Identify which cell holds the provided text, then report its (x, y) central coordinate. 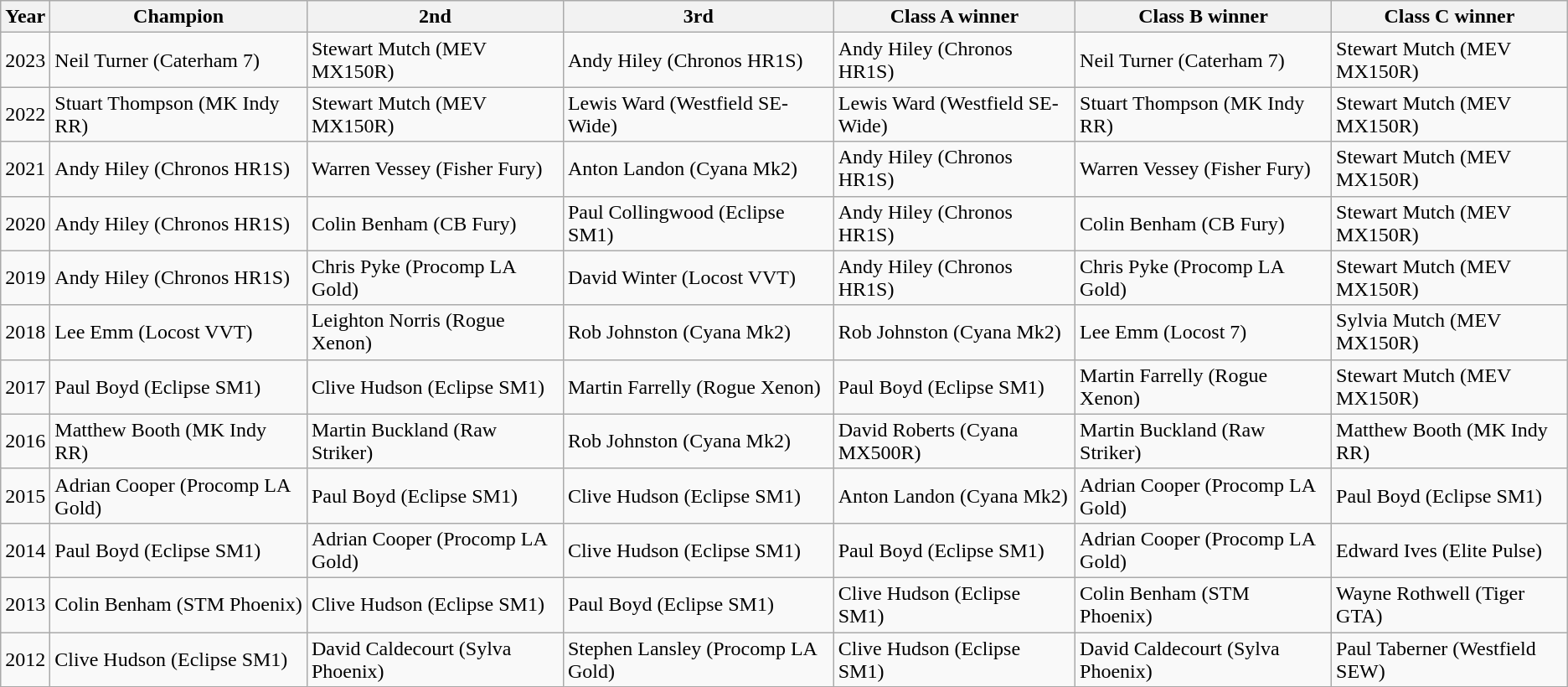
2018 (25, 332)
2012 (25, 659)
Lee Emm (Locost VVT) (179, 332)
Sylvia Mutch (MEV MX150R) (1450, 332)
Lee Emm (Locost 7) (1204, 332)
Champion (179, 17)
Paul Taberner (Westfield SEW) (1450, 659)
Class C winner (1450, 17)
3rd (699, 17)
Year (25, 17)
Stephen Lansley (Procomp LA Gold) (699, 659)
2013 (25, 605)
Paul Collingwood (Eclipse SM1) (699, 223)
Wayne Rothwell (Tiger GTA) (1450, 605)
Class B winner (1204, 17)
2020 (25, 223)
David Roberts (Cyana MX500R) (954, 441)
2019 (25, 278)
2014 (25, 550)
Leighton Norris (Rogue Xenon) (435, 332)
2017 (25, 387)
2021 (25, 169)
2022 (25, 114)
2015 (25, 496)
Edward Ives (Elite Pulse) (1450, 550)
2nd (435, 17)
David Winter (Locost VVT) (699, 278)
Class A winner (954, 17)
2016 (25, 441)
2023 (25, 60)
